Scan for the cell matching the given text and deliver its (X, Y) coordinate at center. 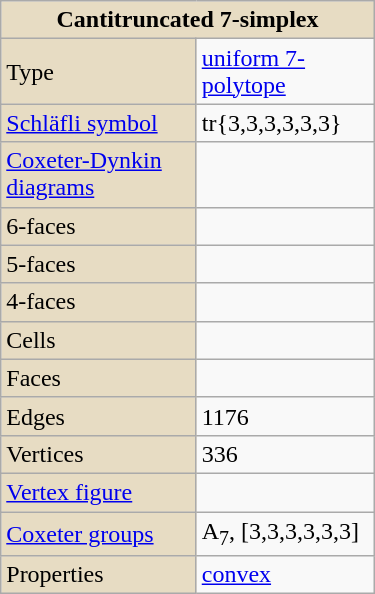
Schläfli symbol (98, 123)
convex (285, 575)
Cells (98, 340)
A7, [3,3,3,3,3,3] (285, 534)
6-faces (98, 226)
336 (285, 454)
Properties (98, 575)
1176 (285, 416)
Edges (98, 416)
4-faces (98, 302)
Faces (98, 378)
Coxeter-Dynkin diagrams (98, 174)
5-faces (98, 264)
Vertex figure (98, 492)
uniform 7-polytope (285, 72)
Vertices (98, 454)
Coxeter groups (98, 534)
Cantitruncated 7-simplex (188, 20)
Type (98, 72)
tr{3,3,3,3,3,3} (285, 123)
